For the text-containing cell, return its midpoint in (x, y) coordinate format. 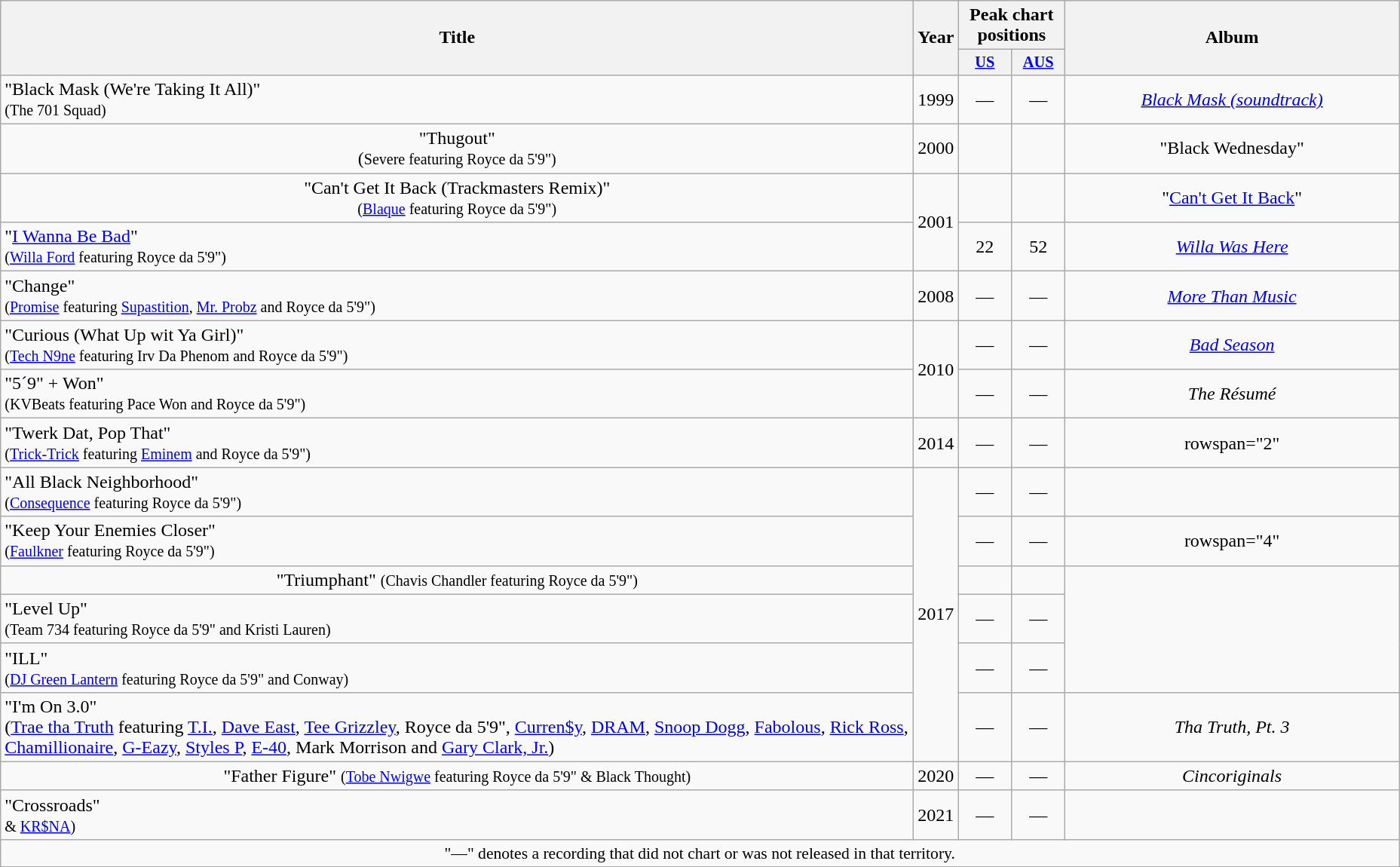
Peak chart positions (1012, 26)
"Triumphant" (Chavis Chandler featuring Royce da 5'9") (457, 580)
2014 (936, 443)
Willa Was Here (1232, 247)
"—" denotes a recording that did not chart or was not released in that territory. (700, 853)
US (985, 63)
rowspan="4" (1232, 541)
"Black Wednesday" (1232, 149)
More Than Music (1232, 296)
"All Black Neighborhood"(Consequence featuring Royce da 5'9") (457, 492)
2000 (936, 149)
"Thugout"(Severe featuring Royce da 5'9") (457, 149)
Title (457, 38)
1999 (936, 100)
2017 (936, 614)
"Can't Get It Back" (1232, 198)
2020 (936, 776)
"I Wanna Be Bad"(Willa Ford featuring Royce da 5'9") (457, 247)
"Crossroads" & KR$NA) (457, 814)
2021 (936, 814)
rowspan="2" (1232, 443)
Black Mask (soundtrack) (1232, 100)
Tha Truth, Pt. 3 (1232, 727)
Cincoriginals (1232, 776)
Bad Season (1232, 345)
"ILL"(DJ Green Lantern featuring Royce da 5'9" and Conway) (457, 668)
"Father Figure" (Tobe Nwigwe featuring Royce da 5'9" & Black Thought) (457, 776)
Year (936, 38)
"Twerk Dat, Pop That"(Trick-Trick featuring Eminem and Royce da 5'9") (457, 443)
2001 (936, 222)
AUS (1039, 63)
Album (1232, 38)
"Black Mask (We're Taking It All)"(The 701 Squad) (457, 100)
"Keep Your Enemies Closer"(Faulkner featuring Royce da 5'9") (457, 541)
"Curious (What Up wit Ya Girl)"(Tech N9ne featuring Irv Da Phenom and Royce da 5'9") (457, 345)
22 (985, 247)
2008 (936, 296)
52 (1039, 247)
2010 (936, 369)
"Change"(Promise featuring Supastition, Mr. Probz and Royce da 5'9") (457, 296)
"Can't Get It Back (Trackmasters Remix)"(Blaque featuring Royce da 5'9") (457, 198)
"5´9" + Won"(KVBeats featuring Pace Won and Royce da 5'9") (457, 394)
The Résumé (1232, 394)
"Level Up"(Team 734 featuring Royce da 5'9" and Kristi Lauren) (457, 618)
